Find where the given text appears and provide that cell's center as [x, y] coordinate. 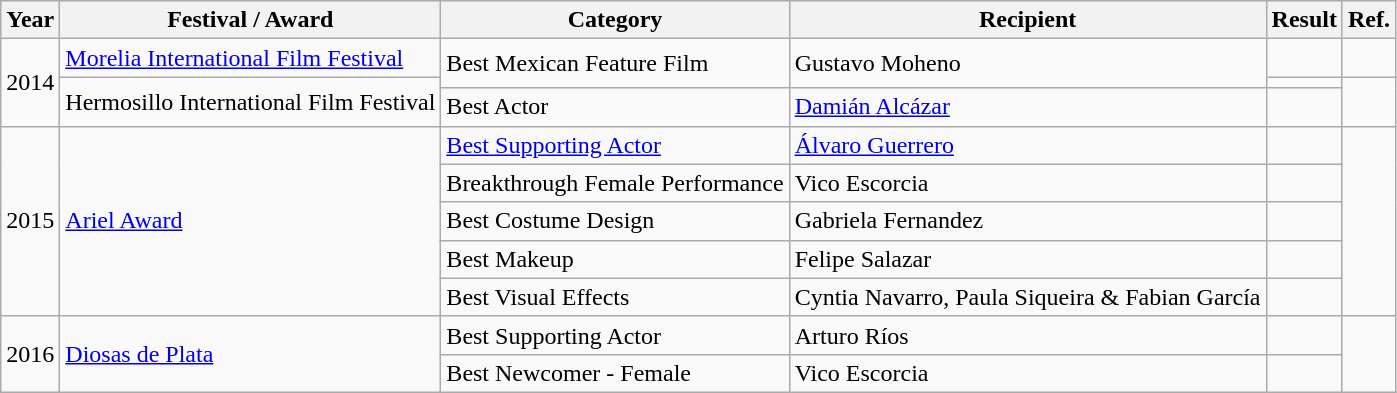
Gabriela Fernandez [1028, 221]
Best Newcomer - Female [615, 373]
Best Mexican Feature Film [615, 64]
2015 [30, 221]
Category [615, 20]
Cyntia Navarro, Paula Siqueira & Fabian García [1028, 297]
Álvaro Guerrero [1028, 145]
Festival / Award [250, 20]
Hermosillo International Film Festival [250, 102]
Breakthrough Female Performance [615, 183]
Best Visual Effects [615, 297]
Felipe Salazar [1028, 259]
2016 [30, 354]
2014 [30, 82]
Year [30, 20]
Recipient [1028, 20]
Damián Alcázar [1028, 107]
Best Makeup [615, 259]
Ariel Award [250, 221]
Best Actor [615, 107]
Arturo Ríos [1028, 335]
Ref. [1368, 20]
Gustavo Moheno [1028, 64]
Morelia International Film Festival [250, 58]
Diosas de Plata [250, 354]
Best Costume Design [615, 221]
Result [1304, 20]
